Output the [x, y] coordinate of the center of the cell containing the given text.  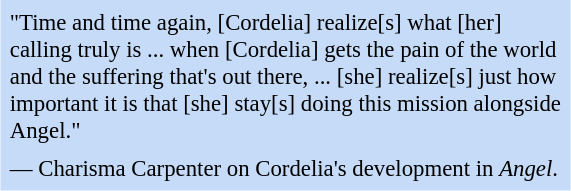
— Charisma Carpenter on Cordelia's development in Angel. [286, 168]
